Scan for the cell matching the given text and deliver its [x, y] coordinate at center. 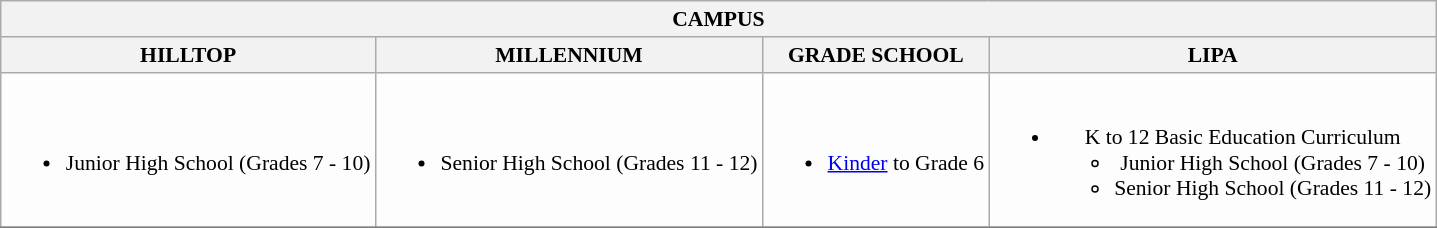
Kinder to Grade 6 [876, 150]
Senior High School (Grades 11 - 12) [568, 150]
HILLTOP [188, 55]
MILLENNIUM [568, 55]
CAMPUS [718, 19]
LIPA [1212, 55]
K to 12 Basic Education CurriculumJunior High School (Grades 7 - 10)Senior High School (Grades 11 - 12) [1212, 150]
Junior High School (Grades 7 - 10) [188, 150]
GRADE SCHOOL [876, 55]
